Find where the given text appears and provide that cell's center as [x, y] coordinate. 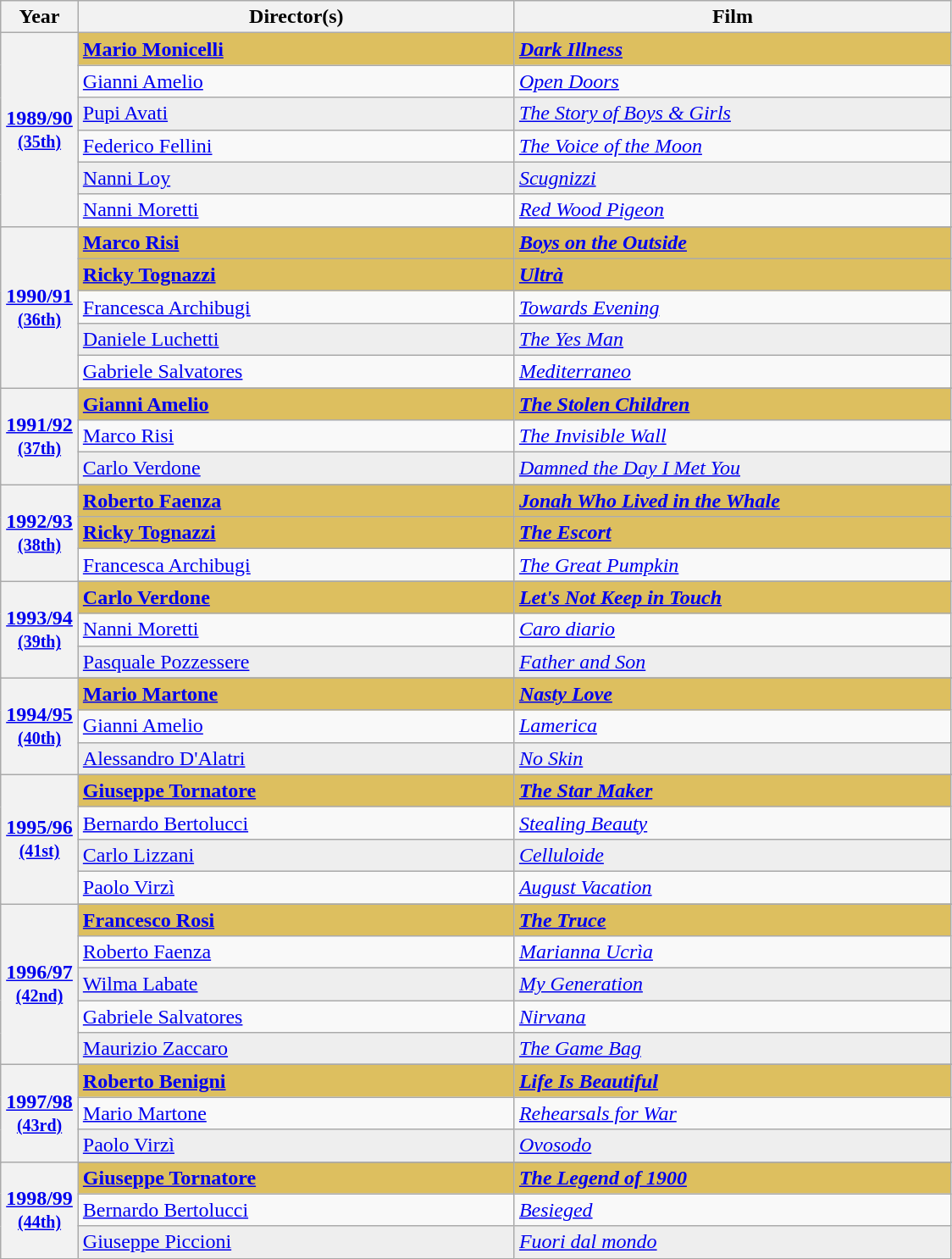
The Story of Boys & Girls [732, 114]
1997/98(43rd) [40, 1113]
Open Doors [732, 81]
Nanni Loy [296, 178]
The Voice of the Moon [732, 146]
August Vacation [732, 887]
The Legend of 1900 [732, 1178]
No Skin [732, 758]
Francesco Rosi [296, 919]
1998/99(44th) [40, 1210]
Ovosodo [732, 1145]
Father and Son [732, 662]
Besieged [732, 1210]
Wilma Labate [296, 984]
Daniele Luchetti [296, 339]
Red Wood Pigeon [732, 210]
Let's Not Keep in Touch [732, 597]
Nasty Love [732, 694]
1993/94(39th) [40, 629]
The Truce [732, 919]
1996/97(42nd) [40, 984]
Jonah Who Lived in the Whale [732, 501]
Roberto Benigni [296, 1081]
Pasquale Pozzessere [296, 662]
Marianna Ucrìa [732, 952]
The Escort [732, 533]
Towards Evening [732, 307]
Year [40, 17]
Damned the Day I Met You [732, 469]
The Great Pumpkin [732, 565]
The Invisible Wall [732, 436]
1994/95(40th) [40, 726]
1990/91(36th) [40, 307]
Film [732, 17]
1992/93(38th) [40, 533]
Alessandro D'Alatri [296, 758]
Mario Monicelli [296, 49]
My Generation [732, 984]
Pupi Avati [296, 114]
Celluloide [732, 855]
Life Is Beautiful [732, 1081]
1989/90(35th) [40, 130]
Stealing Beauty [732, 823]
Nirvana [732, 1017]
Lamerica [732, 726]
The Game Bag [732, 1049]
Ultrà [732, 275]
Federico Fellini [296, 146]
The Stolen Children [732, 404]
The Yes Man [732, 339]
Fuori dal mondo [732, 1242]
Mediterraneo [732, 371]
Maurizio Zaccaro [296, 1049]
Dark Illness [732, 49]
Caro diario [732, 629]
Rehearsals for War [732, 1113]
Director(s) [296, 17]
Giuseppe Piccioni [296, 1242]
1991/92(37th) [40, 436]
1995/96(41st) [40, 839]
Boys on the Outside [732, 242]
Carlo Lizzani [296, 855]
The Star Maker [732, 790]
Scugnizzi [732, 178]
